Scan for the cell matching the given text and deliver its [x, y] coordinate at center. 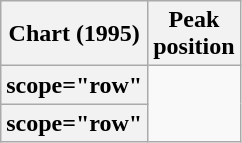
Peakposition [194, 34]
Chart (1995) [74, 34]
